Return [x, y] of the center of cell containing provided text 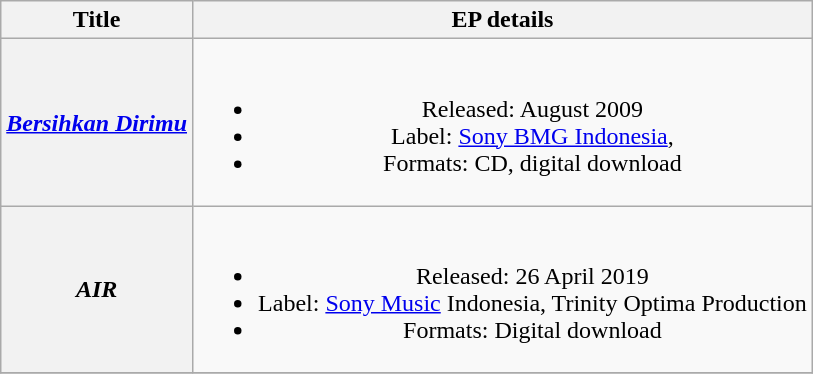
AIR [97, 290]
Released: 26 April 2019Label: Sony Music Indonesia, Trinity Optima ProductionFormats: Digital download [503, 290]
Title [97, 20]
Released: August 2009Label: Sony BMG Indonesia, Formats: CD, digital download [503, 122]
Bersihkan Dirimu [97, 122]
EP details [503, 20]
